Return (x, y) of the center of cell containing provided text 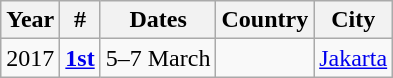
Jakarta (354, 58)
# (80, 20)
Dates (158, 20)
5–7 March (158, 58)
Year (30, 20)
1st (80, 58)
Country (265, 20)
City (354, 20)
2017 (30, 58)
